From the cell containing the given text, extract its center point as [X, Y] coordinate. 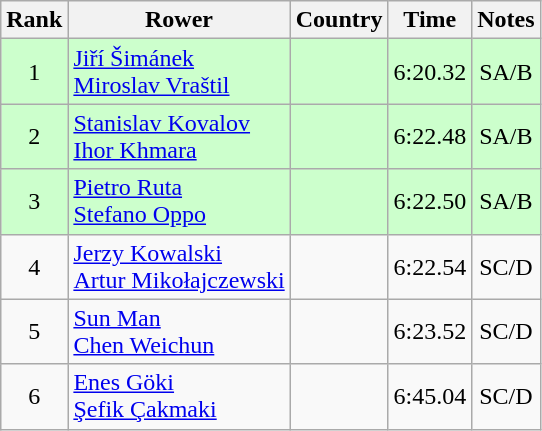
2 [34, 136]
6 [34, 396]
6:45.04 [430, 396]
Time [430, 20]
6:22.54 [430, 266]
1 [34, 72]
5 [34, 332]
6:22.50 [430, 202]
Rower [179, 20]
Sun ManChen Weichun [179, 332]
Country [339, 20]
Notes [506, 20]
6:23.52 [430, 332]
Jerzy KowalskiArtur Mikołajczewski [179, 266]
3 [34, 202]
6:22.48 [430, 136]
Enes GökiŞefik Çakmaki [179, 396]
Pietro RutaStefano Oppo [179, 202]
4 [34, 266]
6:20.32 [430, 72]
Rank [34, 20]
Jiří ŠimánekMiroslav Vraštil [179, 72]
Stanislav KovalovIhor Khmara [179, 136]
